Determine the (X, Y) coordinate at the center of the cell enclosing the given text.  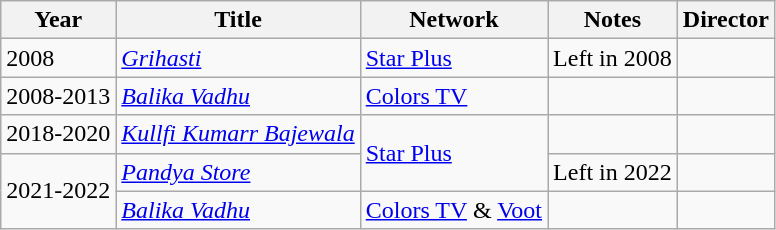
Notes (613, 20)
Director (726, 20)
Network (454, 20)
2021-2022 (58, 191)
Kullfi Kumarr Bajewala (238, 134)
Title (238, 20)
2008 (58, 58)
Colors TV (454, 96)
Pandya Store (238, 172)
Grihasti (238, 58)
Left in 2008 (613, 58)
2008-2013 (58, 96)
Colors TV & Voot (454, 210)
Year (58, 20)
Left in 2022 (613, 172)
2018-2020 (58, 134)
